Return the (X, Y) coordinate for the center point of the cell that contains the specified text.  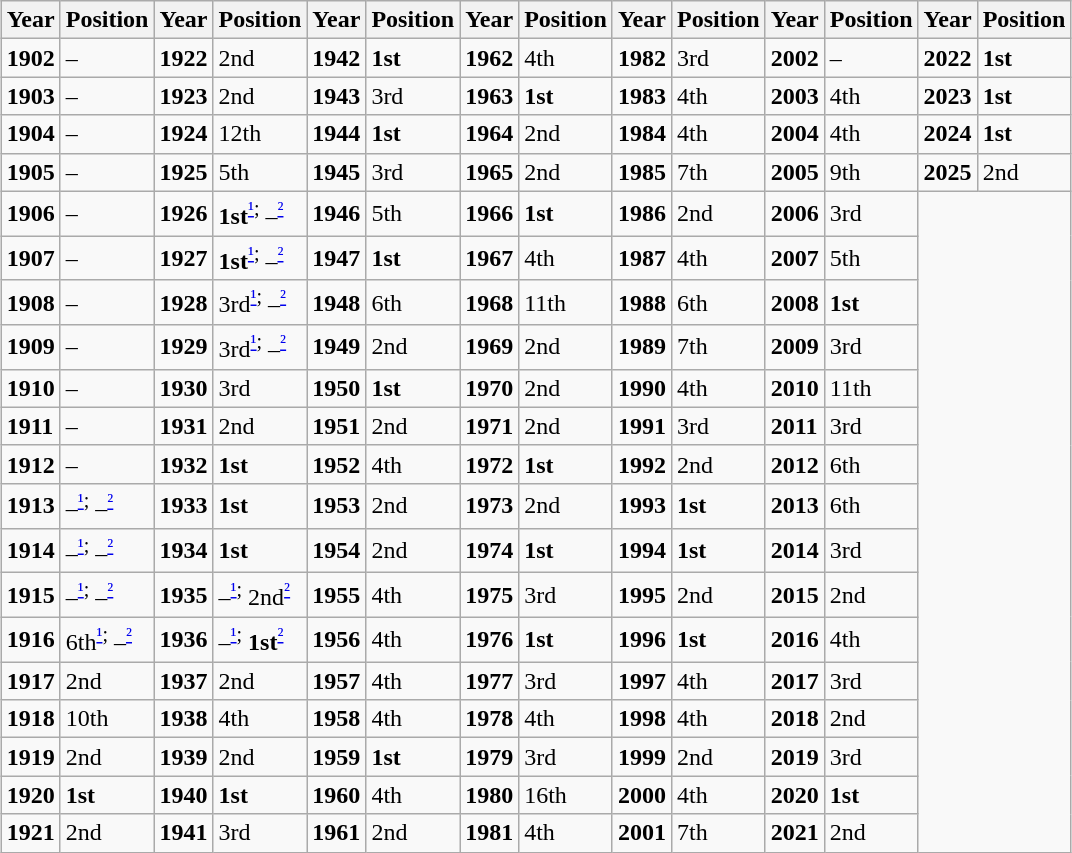
2006 (794, 214)
1902 (30, 58)
1936 (184, 640)
1941 (184, 833)
2011 (794, 426)
1969 (490, 348)
1961 (336, 833)
1952 (336, 464)
1909 (30, 348)
1949 (336, 348)
1924 (184, 134)
1958 (336, 719)
1946 (336, 214)
1922 (184, 58)
1998 (642, 719)
2020 (794, 795)
1991 (642, 426)
1988 (642, 302)
1966 (490, 214)
1931 (184, 426)
1971 (490, 426)
1986 (642, 214)
1977 (490, 681)
1978 (490, 719)
9th (871, 172)
1905 (30, 172)
1915 (30, 596)
1920 (30, 795)
1984 (642, 134)
1983 (642, 96)
2000 (642, 795)
2016 (794, 640)
1975 (490, 596)
1930 (184, 388)
2023 (948, 96)
1914 (30, 550)
1943 (336, 96)
10th (107, 719)
1955 (336, 596)
1918 (30, 719)
2024 (948, 134)
12th (260, 134)
1933 (184, 506)
1964 (490, 134)
1903 (30, 96)
1976 (490, 640)
1928 (184, 302)
1996 (642, 640)
1904 (30, 134)
1944 (336, 134)
2012 (794, 464)
2010 (794, 388)
1972 (490, 464)
2025 (948, 172)
1934 (184, 550)
16th (566, 795)
1951 (336, 426)
6th¹; –² (107, 640)
1937 (184, 681)
1956 (336, 640)
2009 (794, 348)
2013 (794, 506)
2014 (794, 550)
1939 (184, 757)
1948 (336, 302)
1911 (30, 426)
1992 (642, 464)
2018 (794, 719)
2002 (794, 58)
1990 (642, 388)
1912 (30, 464)
1987 (642, 258)
1921 (30, 833)
1981 (490, 833)
1917 (30, 681)
1999 (642, 757)
1989 (642, 348)
1907 (30, 258)
1940 (184, 795)
1979 (490, 757)
1919 (30, 757)
2017 (794, 681)
1950 (336, 388)
1929 (184, 348)
1995 (642, 596)
1908 (30, 302)
1925 (184, 172)
1994 (642, 550)
1910 (30, 388)
–¹; 1st² (260, 640)
2001 (642, 833)
1953 (336, 506)
2015 (794, 596)
1916 (30, 640)
1970 (490, 388)
1963 (490, 96)
1932 (184, 464)
–¹; 2nd² (260, 596)
1980 (490, 795)
1993 (642, 506)
1938 (184, 719)
2003 (794, 96)
1935 (184, 596)
1942 (336, 58)
1965 (490, 172)
1962 (490, 58)
1945 (336, 172)
2022 (948, 58)
1954 (336, 550)
1997 (642, 681)
2021 (794, 833)
2004 (794, 134)
1957 (336, 681)
1968 (490, 302)
1927 (184, 258)
1923 (184, 96)
2007 (794, 258)
1982 (642, 58)
2005 (794, 172)
1967 (490, 258)
1960 (336, 795)
2019 (794, 757)
1947 (336, 258)
1913 (30, 506)
2008 (794, 302)
1959 (336, 757)
1973 (490, 506)
1974 (490, 550)
1985 (642, 172)
1926 (184, 214)
1906 (30, 214)
